From the cell containing the given text, extract its center point as [X, Y] coordinate. 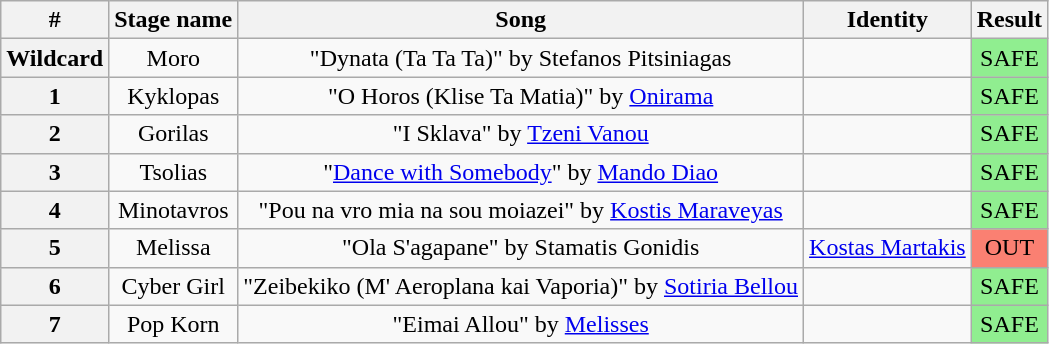
Identity [888, 20]
"Dynata (Ta Ta Ta)" by Stefanos Pitsiniagas [521, 58]
5 [55, 248]
Tsolias [174, 172]
Kostas Martakis [888, 248]
4 [55, 210]
Gorilas [174, 134]
7 [55, 324]
Kyklopas [174, 96]
"Pou na vro mia na sou moiazei" by Kostis Maraveyas [521, 210]
Song [521, 20]
1 [55, 96]
Wildcard [55, 58]
2 [55, 134]
Pop Korn [174, 324]
Result [1009, 20]
"I Sklava" by Tzeni Vanou [521, 134]
"Eimai Allou" by Melisses [521, 324]
Melissa [174, 248]
Minotavros [174, 210]
Cyber Girl [174, 286]
3 [55, 172]
6 [55, 286]
"O Horos (Klise Ta Matia)" by Onirama [521, 96]
"Zeibekiko (M' Aeroplana kai Vaporia)" by Sotiria Bellou [521, 286]
"Dance with Somebody" by Mando Diao [521, 172]
Moro [174, 58]
OUT [1009, 248]
# [55, 20]
"Ola S'agapane" by Stamatis Gonidis [521, 248]
Stage name [174, 20]
